Scan for the cell matching the given text and deliver its (x, y) coordinate at center. 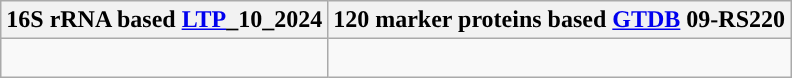
120 marker proteins based GTDB 09-RS220 (560, 20)
16S rRNA based LTP_10_2024 (164, 20)
